Return (X, Y) of the center of cell containing provided text 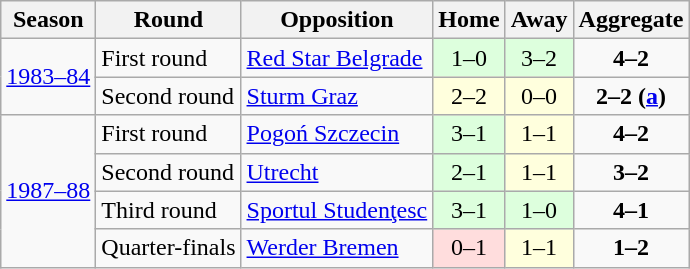
Aggregate (631, 20)
Sturm Graz (337, 96)
1987–88 (48, 191)
Third round (168, 210)
2–2 (469, 96)
Pogoń Szczecin (337, 134)
Sportul Studenţesc (337, 210)
1–2 (631, 248)
Utrecht (337, 172)
1983–84 (48, 77)
0–1 (469, 248)
Opposition (337, 20)
Round (168, 20)
Werder Bremen (337, 248)
4–1 (631, 210)
2–2 (a) (631, 96)
0–0 (539, 96)
Red Star Belgrade (337, 58)
Season (48, 20)
2–1 (469, 172)
Away (539, 20)
Quarter-finals (168, 248)
Home (469, 20)
